Scan for the cell matching the given text and deliver its [x, y] coordinate at center. 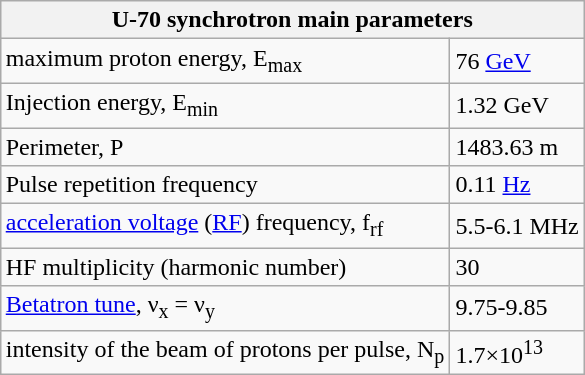
5.5-6.1 MHz [517, 226]
Pulse repetition frequency [225, 185]
Injection energy, Emin [225, 105]
1483.63 m [517, 147]
intensity of the beam of protons per pulse, Np [225, 352]
0.11 Hz [517, 185]
acceleration voltage (RF) frequency, frf [225, 226]
maximum proton energy, Emax [225, 61]
Betatron tune, νx = νy [225, 308]
1.7×1013 [517, 352]
U-70 synchrotron main parameters [292, 20]
9.75-9.85 [517, 308]
30 [517, 267]
76 GeV [517, 61]
HF multiplicity (harmonic number) [225, 267]
1.32 GeV [517, 105]
Perimeter, P [225, 147]
